Return (x, y) of the center of cell containing provided text 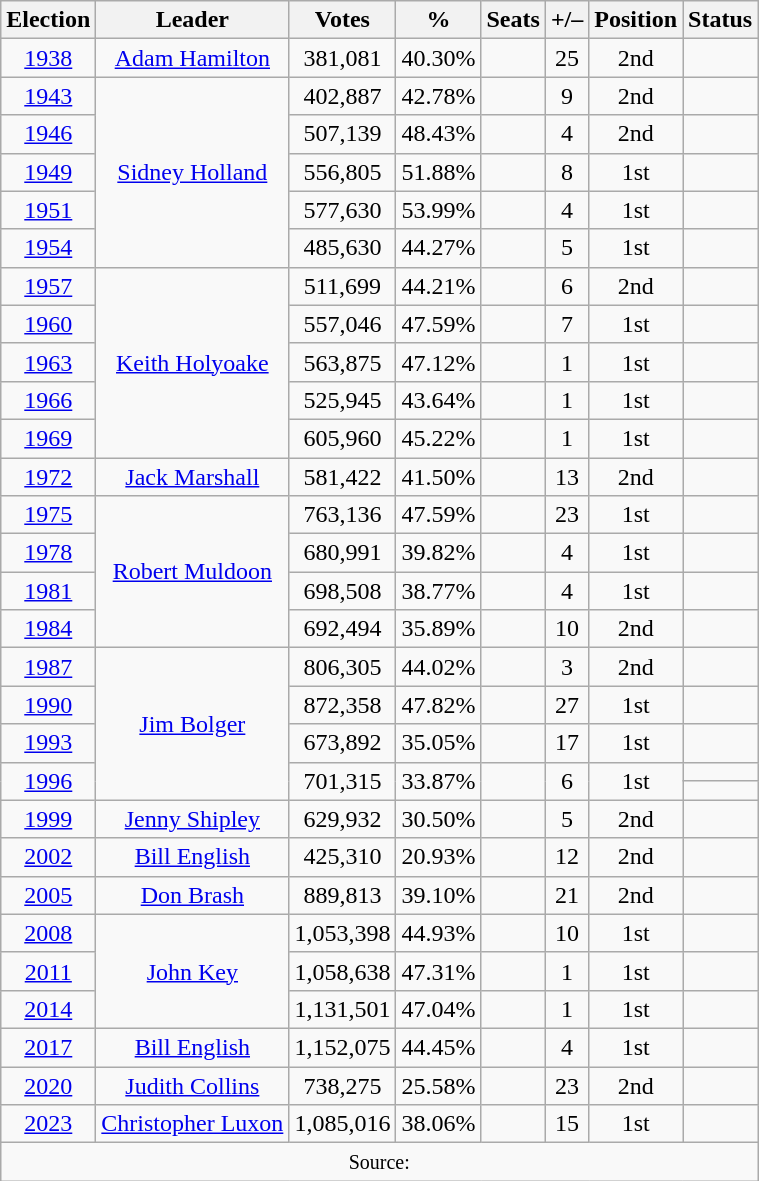
2017 (48, 1047)
Adam Hamilton (192, 58)
51.88% (438, 172)
381,081 (342, 58)
738,275 (342, 1085)
Election (48, 20)
20.93% (438, 857)
Sidney Holland (192, 172)
Votes (342, 20)
Don Brash (192, 895)
35.05% (438, 743)
1972 (48, 477)
45.22% (438, 438)
48.43% (438, 134)
1969 (48, 438)
7 (566, 324)
25 (566, 58)
1984 (48, 629)
% (438, 20)
47.82% (438, 705)
1963 (48, 362)
806,305 (342, 667)
Jack Marshall (192, 477)
1949 (48, 172)
42.78% (438, 96)
41.50% (438, 477)
Keith Holyoake (192, 362)
763,136 (342, 515)
629,932 (342, 819)
+/– (566, 20)
9 (566, 96)
673,892 (342, 743)
1960 (48, 324)
43.64% (438, 400)
1,131,501 (342, 1009)
1978 (48, 553)
1957 (48, 286)
21 (566, 895)
556,805 (342, 172)
1,058,638 (342, 971)
17 (566, 743)
44.02% (438, 667)
13 (566, 477)
47.12% (438, 362)
1954 (48, 248)
577,630 (342, 210)
8 (566, 172)
1946 (48, 134)
Jim Bolger (192, 724)
44.45% (438, 1047)
1,053,398 (342, 933)
Jenny Shipley (192, 819)
27 (566, 705)
15 (566, 1124)
563,875 (342, 362)
1987 (48, 667)
425,310 (342, 857)
1943 (48, 96)
38.77% (438, 591)
1951 (48, 210)
680,991 (342, 553)
44.27% (438, 248)
38.06% (438, 1124)
2023 (48, 1124)
402,887 (342, 96)
1975 (48, 515)
Seats (513, 20)
1938 (48, 58)
701,315 (342, 781)
605,960 (342, 438)
44.21% (438, 286)
1996 (48, 781)
581,422 (342, 477)
1981 (48, 591)
47.04% (438, 1009)
485,630 (342, 248)
Leader (192, 20)
25.58% (438, 1085)
Position (636, 20)
John Key (192, 971)
Robert Muldoon (192, 572)
3 (566, 667)
12 (566, 857)
872,358 (342, 705)
2020 (48, 1085)
889,813 (342, 895)
Christopher Luxon (192, 1124)
35.89% (438, 629)
1,152,075 (342, 1047)
2014 (48, 1009)
511,699 (342, 286)
33.87% (438, 781)
1999 (48, 819)
47.31% (438, 971)
1,085,016 (342, 1124)
2005 (48, 895)
507,139 (342, 134)
39.10% (438, 895)
2002 (48, 857)
Judith Collins (192, 1085)
39.82% (438, 553)
53.99% (438, 210)
Source: (380, 1162)
40.30% (438, 58)
692,494 (342, 629)
1993 (48, 743)
Status (720, 20)
30.50% (438, 819)
2011 (48, 971)
2008 (48, 933)
698,508 (342, 591)
44.93% (438, 933)
557,046 (342, 324)
1990 (48, 705)
1966 (48, 400)
525,945 (342, 400)
